From the cell containing the given text, extract its center point as [x, y] coordinate. 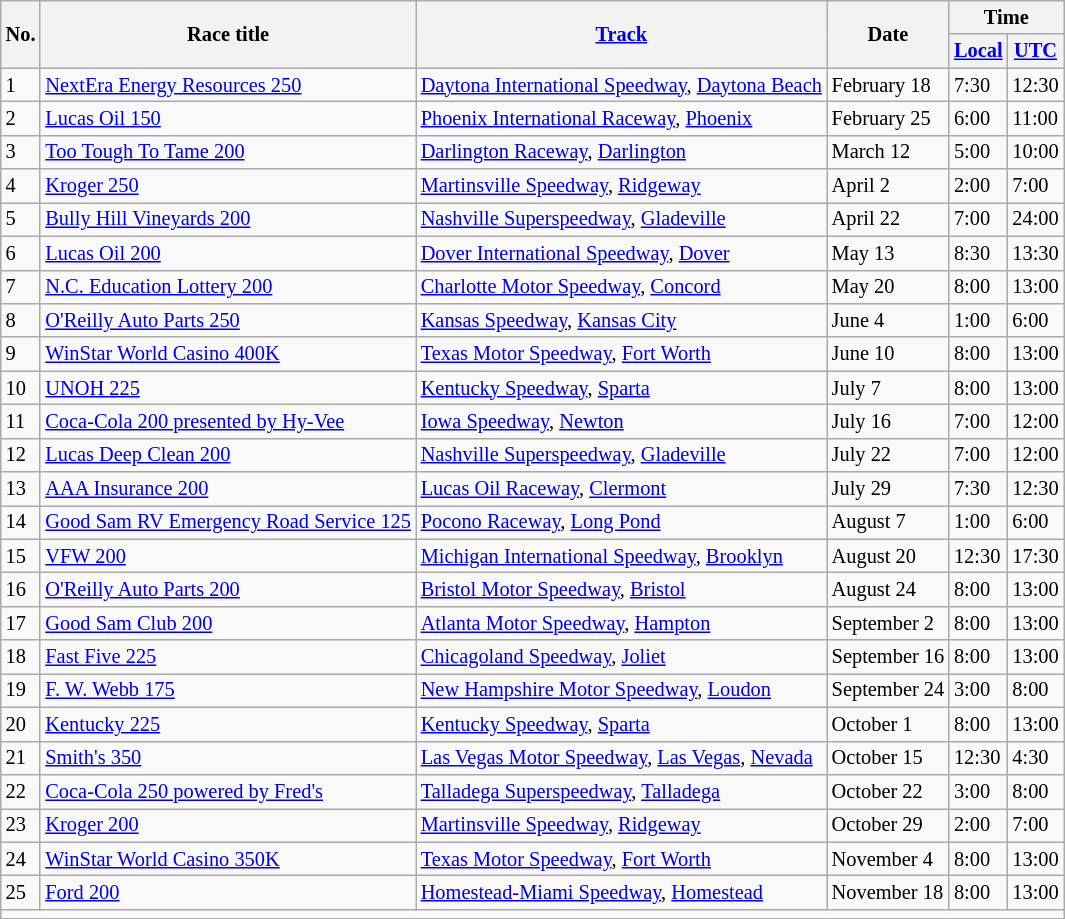
November 18 [888, 892]
4:30 [1035, 758]
9 [21, 354]
O'Reilly Auto Parts 250 [228, 320]
Lucas Oil 150 [228, 118]
May 13 [888, 253]
3 [21, 152]
Good Sam Club 200 [228, 623]
10:00 [1035, 152]
Lucas Oil Raceway, Clermont [622, 489]
8 [21, 320]
Coca-Cola 200 presented by Hy-Vee [228, 421]
17:30 [1035, 556]
6 [21, 253]
24 [21, 859]
15 [21, 556]
March 12 [888, 152]
May 20 [888, 287]
Local [978, 51]
October 15 [888, 758]
Date [888, 34]
Ford 200 [228, 892]
F. W. Webb 175 [228, 690]
O'Reilly Auto Parts 200 [228, 589]
October 22 [888, 791]
Bully Hill Vineyards 200 [228, 219]
Las Vegas Motor Speedway, Las Vegas, Nevada [622, 758]
September 24 [888, 690]
Phoenix International Raceway, Phoenix [622, 118]
Kroger 200 [228, 825]
No. [21, 34]
VFW 200 [228, 556]
Iowa Speedway, Newton [622, 421]
12 [21, 455]
Lucas Oil 200 [228, 253]
August 20 [888, 556]
18 [21, 657]
UNOH 225 [228, 388]
Kansas Speedway, Kansas City [622, 320]
Fast Five 225 [228, 657]
11 [21, 421]
July 7 [888, 388]
17 [21, 623]
13 [21, 489]
June 10 [888, 354]
August 7 [888, 522]
Bristol Motor Speedway, Bristol [622, 589]
September 16 [888, 657]
Coca-Cola 250 powered by Fred's [228, 791]
Good Sam RV Emergency Road Service 125 [228, 522]
5:00 [978, 152]
4 [21, 186]
Too Tough To Tame 200 [228, 152]
August 24 [888, 589]
23 [21, 825]
24:00 [1035, 219]
Kroger 250 [228, 186]
Homestead-Miami Speedway, Homestead [622, 892]
Track [622, 34]
AAA Insurance 200 [228, 489]
November 4 [888, 859]
7 [21, 287]
5 [21, 219]
2 [21, 118]
25 [21, 892]
Atlanta Motor Speedway, Hampton [622, 623]
Michigan International Speedway, Brooklyn [622, 556]
NextEra Energy Resources 250 [228, 85]
WinStar World Casino 350K [228, 859]
April 22 [888, 219]
UTC [1035, 51]
14 [21, 522]
Pocono Raceway, Long Pond [622, 522]
8:30 [978, 253]
Kentucky 225 [228, 724]
October 29 [888, 825]
Time [1006, 17]
20 [21, 724]
11:00 [1035, 118]
N.C. Education Lottery 200 [228, 287]
July 16 [888, 421]
Chicagoland Speedway, Joliet [622, 657]
1 [21, 85]
16 [21, 589]
19 [21, 690]
21 [21, 758]
Race title [228, 34]
Lucas Deep Clean 200 [228, 455]
February 18 [888, 85]
Daytona International Speedway, Daytona Beach [622, 85]
October 1 [888, 724]
13:30 [1035, 253]
Charlotte Motor Speedway, Concord [622, 287]
September 2 [888, 623]
Talladega Superspeedway, Talladega [622, 791]
July 22 [888, 455]
Smith's 350 [228, 758]
22 [21, 791]
WinStar World Casino 400K [228, 354]
July 29 [888, 489]
New Hampshire Motor Speedway, Loudon [622, 690]
Dover International Speedway, Dover [622, 253]
Darlington Raceway, Darlington [622, 152]
June 4 [888, 320]
April 2 [888, 186]
February 25 [888, 118]
10 [21, 388]
